Return (X, Y) of the center of cell containing provided text 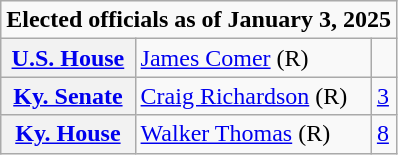
3 (384, 96)
U.S. House (68, 58)
Ky. Senate (68, 96)
Ky. House (68, 134)
James Comer (R) (253, 58)
Walker Thomas (R) (253, 134)
Craig Richardson (R) (253, 96)
8 (384, 134)
Elected officials as of January 3, 2025 (199, 20)
